Output the (X, Y) coordinate of the center of the cell containing the given text.  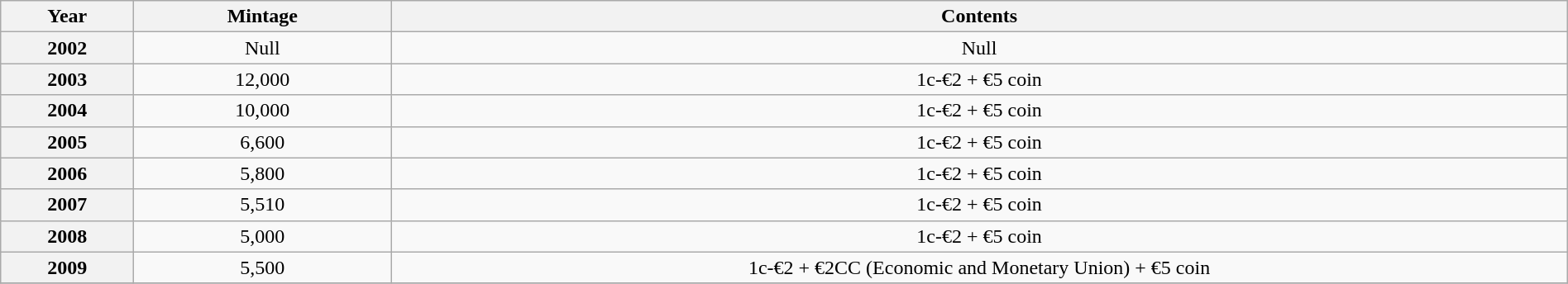
2006 (68, 173)
5,800 (263, 173)
2004 (68, 111)
12,000 (263, 79)
5,000 (263, 236)
2003 (68, 79)
10,000 (263, 111)
2009 (68, 267)
2007 (68, 205)
2005 (68, 142)
2008 (68, 236)
5,500 (263, 267)
2002 (68, 48)
Contents (979, 17)
Mintage (263, 17)
Year (68, 17)
5,510 (263, 205)
6,600 (263, 142)
1c-€2 + €2CC (Economic and Monetary Union) + €5 coin (979, 267)
